Pinpoint the cell where the given text exists, returning its [x, y] midpoint coordinate. 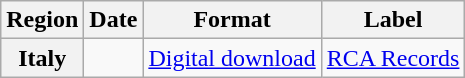
RCA Records [393, 58]
Digital download [232, 58]
Label [393, 20]
Italy [42, 58]
Format [232, 20]
Date [114, 20]
Region [42, 20]
